Scan for the cell matching the given text and deliver its [x, y] coordinate at center. 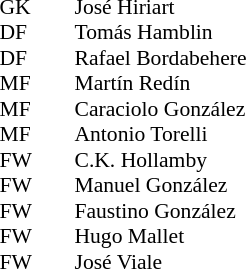
Antonio Torelli [160, 135]
Tomás Hamblin [160, 33]
Faustino González [160, 211]
C.K. Hollamby [160, 160]
Caraciolo González [160, 109]
Hugo Mallet [160, 237]
Manuel González [160, 185]
Martín Redín [160, 83]
Rafael Bordabehere [160, 58]
